Detect which cell encompasses the target text, then output its (x, y) center coordinate. 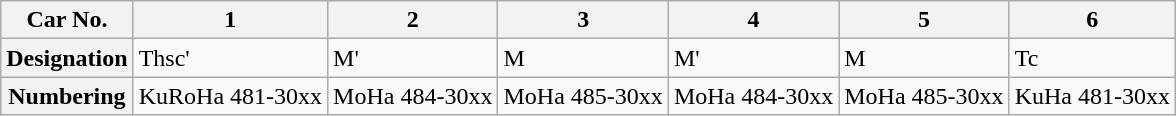
1 (230, 20)
Car No. (67, 20)
Designation (67, 58)
Numbering (67, 96)
KuRoHa 481-30xx (230, 96)
4 (753, 20)
3 (583, 20)
Tc (1092, 58)
6 (1092, 20)
2 (413, 20)
Thsc' (230, 58)
KuHa 481-30xx (1092, 96)
5 (924, 20)
